Detect which cell encompasses the target text, then output its [x, y] center coordinate. 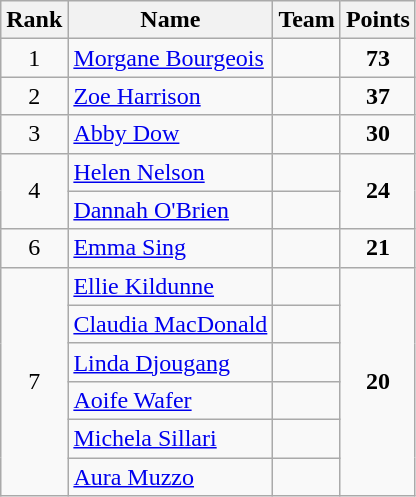
Aura Muzzo [170, 477]
Morgane Bourgeois [170, 58]
Name [170, 20]
30 [378, 134]
7 [34, 381]
Linda Djougang [170, 362]
1 [34, 58]
Claudia MacDonald [170, 324]
73 [378, 58]
24 [378, 191]
Abby Dow [170, 134]
Michela Sillari [170, 438]
Points [378, 20]
37 [378, 96]
Helen Nelson [170, 172]
3 [34, 134]
Ellie Kildunne [170, 286]
4 [34, 191]
20 [378, 381]
Aoife Wafer [170, 400]
Emma Sing [170, 248]
Dannah O'Brien [170, 210]
Rank [34, 20]
6 [34, 248]
Zoe Harrison [170, 96]
21 [378, 248]
Team [307, 20]
2 [34, 96]
